For the text-containing cell, return its midpoint in [X, Y] coordinate format. 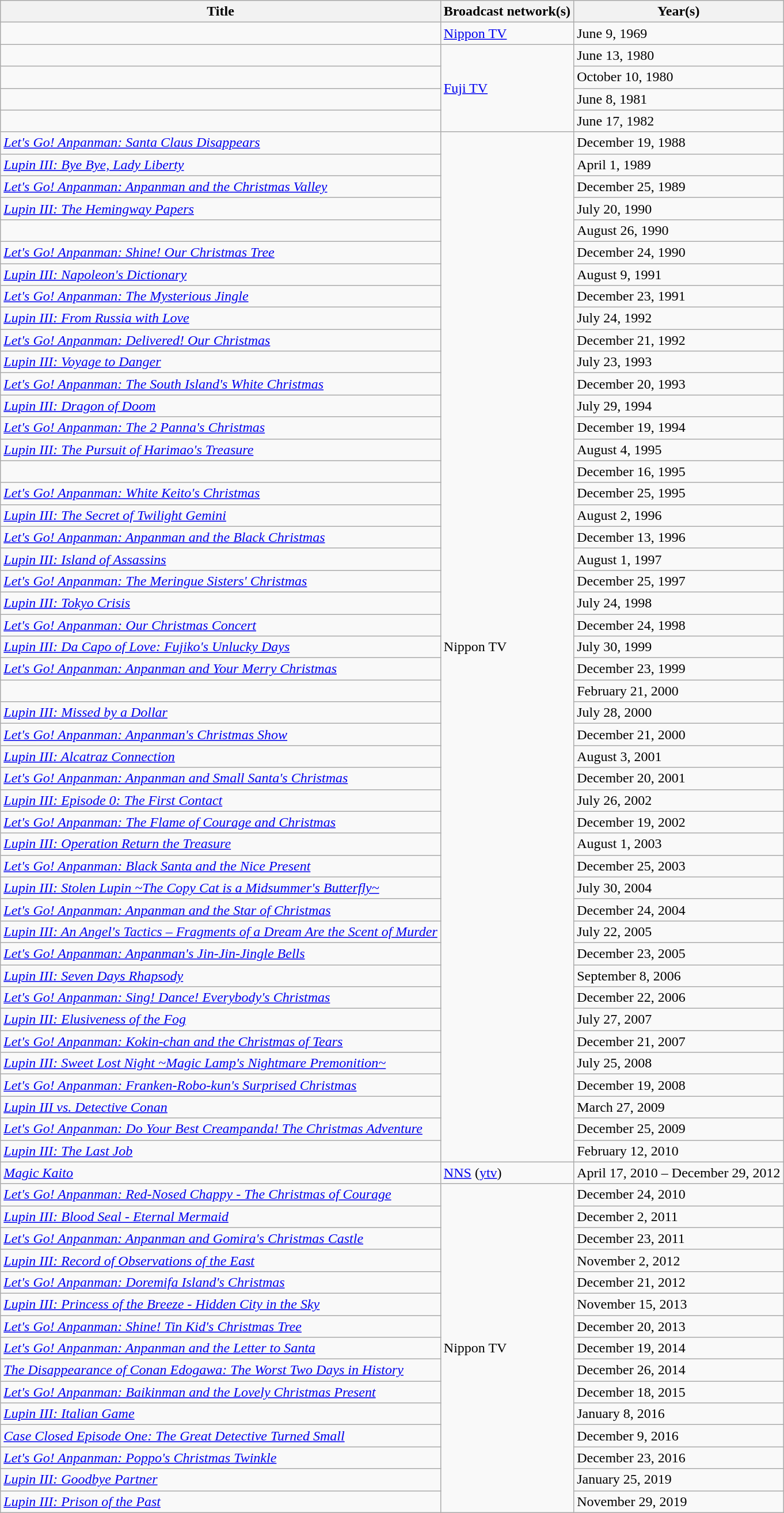
December 19, 1988 [679, 143]
Let's Go! Anpanman: Red-Nosed Chappy - The Christmas of Courage [221, 1195]
Lupin III: Elusiveness of the Fog [221, 1020]
Lupin III: The Hemingway Papers [221, 208]
November 15, 2013 [679, 1304]
July 27, 2007 [679, 1020]
Lupin III: From Russia with Love [221, 318]
Fuji TV [507, 88]
Let's Go! Anpanman: Shine! Tin Kid's Christmas Tree [221, 1326]
August 1, 2003 [679, 844]
August 3, 2001 [679, 756]
Let's Go! Anpanman: Anpanman and the Black Christmas [221, 537]
Lupin III: Seven Days Rhapsody [221, 976]
Lupin III: Napoleon's Dictionary [221, 275]
Lupin III: Italian Game [221, 1414]
Lupin III: Voyage to Danger [221, 362]
Lupin III: Island of Assassins [221, 559]
Lupin III: An Angel's Tactics – Fragments of a Dream Are the Scent of Murder [221, 932]
December 20, 2001 [679, 778]
August 1, 1997 [679, 559]
November 29, 2019 [679, 1501]
Let's Go! Anpanman: Anpanman and Small Santa's Christmas [221, 778]
December 13, 1996 [679, 537]
December 24, 1990 [679, 252]
August 4, 1995 [679, 450]
December 23, 2005 [679, 953]
April 17, 2010 – December 29, 2012 [679, 1173]
July 28, 2000 [679, 713]
December 23, 1999 [679, 669]
December 26, 2014 [679, 1370]
Lupin III: Stolen Lupin ~The Copy Cat is a Midsummer's Butterfly~ [221, 888]
December 23, 2011 [679, 1238]
Let's Go! Anpanman: Anpanman and the Letter to Santa [221, 1348]
Let's Go! Anpanman: Black Santa and the Nice Present [221, 866]
December 22, 2006 [679, 998]
Lupin III: Princess of the Breeze - Hidden City in the Sky [221, 1304]
Let's Go! Anpanman: Franken-Robo-kun's Surprised Christmas [221, 1085]
July 20, 1990 [679, 208]
Let's Go! Anpanman: Anpanman and Your Merry Christmas [221, 669]
August 9, 1991 [679, 275]
Lupin III: Episode 0: The First Contact [221, 800]
Lupin III: Goodbye Partner [221, 1480]
December 18, 2015 [679, 1392]
NNS (ytv) [507, 1173]
December 24, 1998 [679, 625]
Year(s) [679, 12]
July 26, 2002 [679, 800]
Lupin III: Blood Seal - Eternal Mermaid [221, 1217]
December 23, 2016 [679, 1458]
Lupin III: Bye Bye, Lady Liberty [221, 165]
July 25, 2008 [679, 1063]
Broadcast network(s) [507, 12]
December 9, 2016 [679, 1436]
December 24, 2010 [679, 1195]
Magic Kaito [221, 1173]
Let's Go! Anpanman: Doremifa Island's Christmas [221, 1282]
Lupin III: The Secret of Twilight Gemini [221, 515]
December 25, 1997 [679, 581]
January 8, 2016 [679, 1414]
June 9, 1969 [679, 33]
Lupin III: Prison of the Past [221, 1501]
December 25, 2009 [679, 1129]
Title [221, 12]
The Disappearance of Conan Edogawa: The Worst Two Days in History [221, 1370]
April 1, 1989 [679, 165]
Let's Go! Anpanman: Santa Claus Disappears [221, 143]
Lupin III: The Pursuit of Harimao's Treasure [221, 450]
December 19, 2008 [679, 1085]
February 12, 2010 [679, 1151]
Let's Go! Anpanman: The 2 Panna's Christmas [221, 428]
Let's Go! Anpanman: Baikinman and the Lovely Christmas Present [221, 1392]
Let's Go! Anpanman: Shine! Our Christmas Tree [221, 252]
Let's Go! Anpanman: Poppo's Christmas Twinkle [221, 1458]
Let's Go! Anpanman: Anpanman and Gomira's Christmas Castle [221, 1238]
November 2, 2012 [679, 1260]
October 10, 1980 [679, 77]
Let's Go! Anpanman: Our Christmas Concert [221, 625]
Let's Go! Anpanman: Sing! Dance! Everybody's Christmas [221, 998]
Let's Go! Anpanman: White Keito's Christmas [221, 493]
December 19, 2002 [679, 822]
Let's Go! Anpanman: Delivered! Our Christmas [221, 340]
December 20, 2013 [679, 1326]
December 21, 2000 [679, 735]
Let's Go! Anpanman: The Flame of Courage and Christmas [221, 822]
Let's Go! Anpanman: The Meringue Sisters' Christmas [221, 581]
Lupin III: Tokyo Crisis [221, 603]
July 24, 1992 [679, 318]
Lupin III: Operation Return the Treasure [221, 844]
Let's Go! Anpanman: Anpanman's Jin-Jin-Jingle Bells [221, 953]
July 30, 2004 [679, 888]
December 24, 2004 [679, 910]
December 21, 2007 [679, 1041]
Lupin III: The Last Job [221, 1151]
Let's Go! Anpanman: Anpanman's Christmas Show [221, 735]
December 23, 1991 [679, 296]
June 8, 1981 [679, 99]
December 19, 2014 [679, 1348]
Case Closed Episode One: The Great Detective Turned Small [221, 1436]
Lupin III: Missed by a Dollar [221, 713]
July 22, 2005 [679, 932]
Lupin III: Sweet Lost Night ~Magic Lamp's Nightmare Premonition~ [221, 1063]
Let's Go! Anpanman: Anpanman and the Christmas Valley [221, 187]
Let's Go! Anpanman: Kokin-chan and the Christmas of Tears [221, 1041]
September 8, 2006 [679, 976]
December 25, 1995 [679, 493]
Lupin III vs. Detective Conan [221, 1107]
December 20, 1993 [679, 384]
July 30, 1999 [679, 647]
Lupin III: Alcatraz Connection [221, 756]
March 27, 2009 [679, 1107]
December 21, 1992 [679, 340]
December 16, 1995 [679, 472]
Let's Go! Anpanman: Do Your Best Creampanda! The Christmas Adventure [221, 1129]
June 17, 1982 [679, 121]
July 24, 1998 [679, 603]
August 26, 1990 [679, 230]
July 23, 1993 [679, 362]
December 25, 1989 [679, 187]
Lupin III: Record of Observations of the East [221, 1260]
January 25, 2019 [679, 1480]
Let's Go! Anpanman: The Mysterious Jingle [221, 296]
December 19, 1994 [679, 428]
December 2, 2011 [679, 1217]
February 21, 2000 [679, 691]
Let's Go! Anpanman: Anpanman and the Star of Christmas [221, 910]
Lupin III: Da Capo of Love: Fujiko's Unlucky Days [221, 647]
Let's Go! Anpanman: The South Island's White Christmas [221, 384]
July 29, 1994 [679, 406]
Lupin III: Dragon of Doom [221, 406]
August 2, 1996 [679, 515]
December 21, 2012 [679, 1282]
June 13, 1980 [679, 55]
December 25, 2003 [679, 866]
